Find where the given text appears and provide that cell's center as [x, y] coordinate. 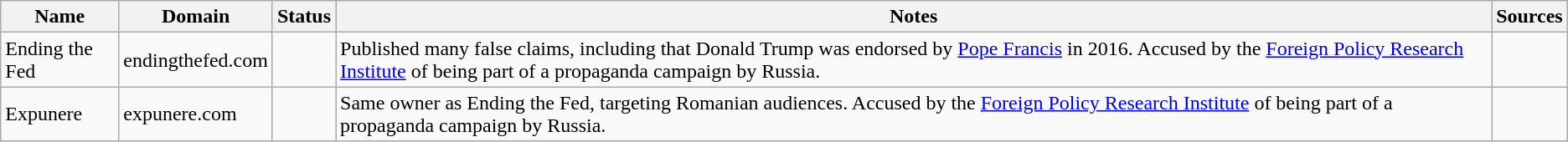
Name [60, 17]
Sources [1529, 17]
Status [303, 17]
Domain [196, 17]
Expunere [60, 114]
Notes [914, 17]
expunere.com [196, 114]
Ending the Fed [60, 60]
endingthefed.com [196, 60]
